From the cell containing the given text, extract its center point as (X, Y) coordinate. 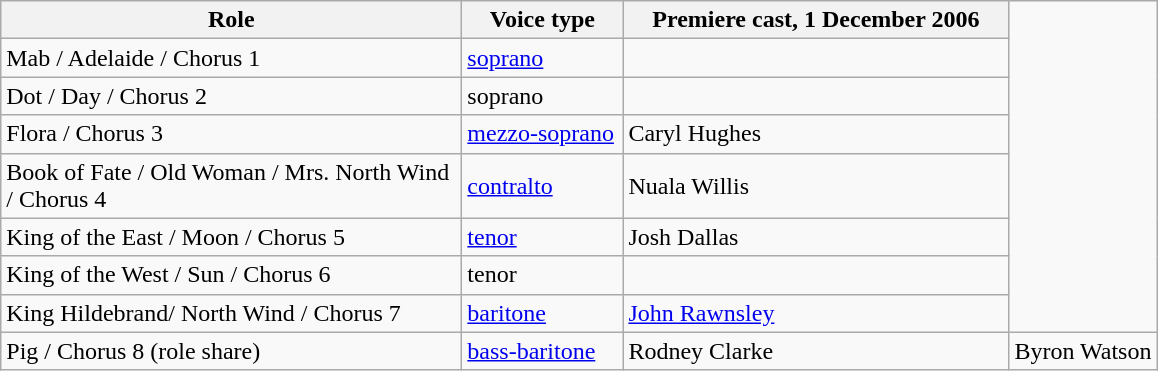
Nuala Willis (816, 186)
Role (232, 20)
Book of Fate / Old Woman / Mrs. North Wind / Chorus 4 (232, 186)
Caryl Hughes (816, 134)
baritone (542, 313)
bass-baritone (542, 351)
John Rawnsley (816, 313)
Pig / Chorus 8 (role share) (232, 351)
contralto (542, 186)
Mab / Adelaide / Chorus 1 (232, 58)
Premiere cast, 1 December 2006 (816, 20)
King of the West / Sun / Chorus 6 (232, 275)
Voice type (542, 20)
Dot / Day / Chorus 2 (232, 96)
Byron Watson (1083, 351)
Rodney Clarke (816, 351)
Josh Dallas (816, 237)
mezzo-soprano (542, 134)
King Hildebrand/ North Wind / Chorus 7 (232, 313)
Flora / Chorus 3 (232, 134)
King of the East / Moon / Chorus 5 (232, 237)
